Return (x, y) of the center of cell containing provided text 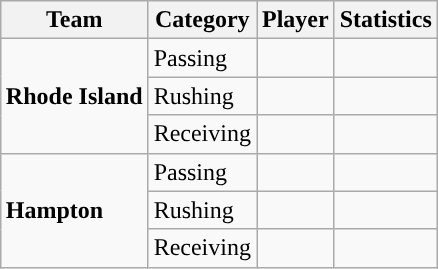
Statistics (386, 20)
Player (295, 20)
Rhode Island (74, 96)
Team (74, 20)
Hampton (74, 210)
Category (202, 20)
